Return the [X, Y] coordinate for the center point of the cell that contains the specified text.  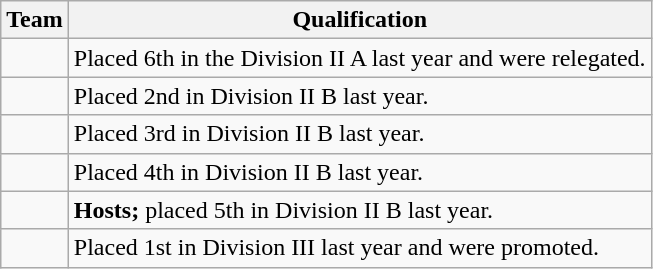
Team [35, 20]
Placed 6th in the Division II A last year and were relegated. [360, 58]
Hosts; placed 5th in Division II B last year. [360, 210]
Placed 4th in Division II B last year. [360, 172]
Placed 1st in Division III last year and were promoted. [360, 248]
Qualification [360, 20]
Placed 2nd in Division II B last year. [360, 96]
Placed 3rd in Division II B last year. [360, 134]
